Pinpoint the cell where the given text exists, returning its [x, y] midpoint coordinate. 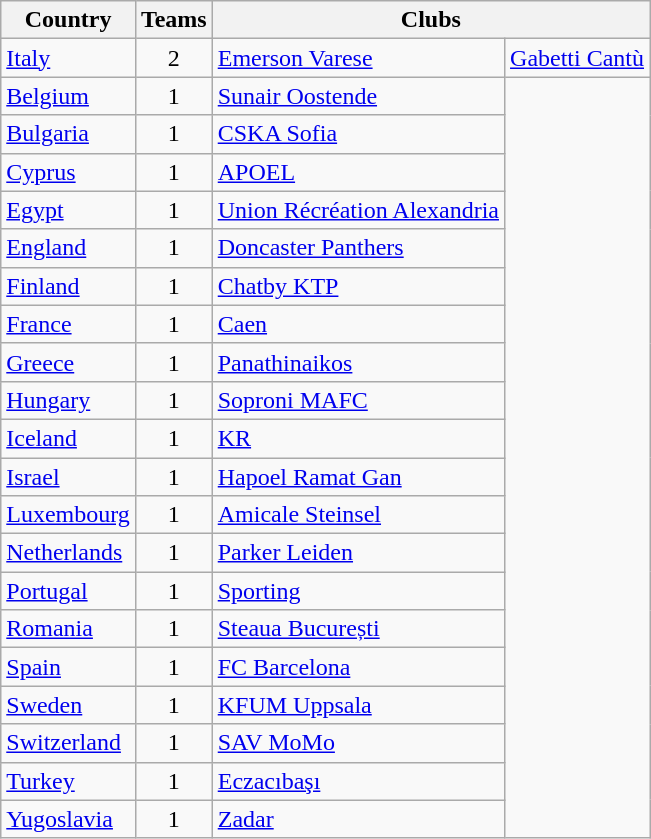
England [68, 248]
Doncaster Panthers [358, 248]
Iceland [68, 438]
FC Barcelona [358, 667]
Belgium [68, 96]
Egypt [68, 210]
Cyprus [68, 172]
France [68, 324]
Clubs [430, 20]
Amicale Steinsel [358, 515]
Soproni MAFC [358, 400]
Sweden [68, 705]
Caen [358, 324]
KR [358, 438]
Sunair Oostende [358, 96]
Chatby KTP [358, 286]
Spain [68, 667]
CSKA Sofia [358, 134]
APOEL [358, 172]
SAV MoMo [358, 743]
Teams [174, 20]
Israel [68, 477]
Gabetti Cantù [578, 58]
Bulgaria [68, 134]
Emerson Varese [358, 58]
Union Récréation Alexandria [358, 210]
Turkey [68, 781]
Parker Leiden [358, 553]
Portugal [68, 591]
Eczacıbaşı [358, 781]
Yugoslavia [68, 819]
Zadar [358, 819]
Italy [68, 58]
Sporting [358, 591]
Panathinaikos [358, 362]
Country [68, 20]
Hapoel Ramat Gan [358, 477]
KFUM Uppsala [358, 705]
2 [174, 58]
Switzerland [68, 743]
Greece [68, 362]
Netherlands [68, 553]
Finland [68, 286]
Hungary [68, 400]
Romania [68, 629]
Luxembourg [68, 515]
Steaua București [358, 629]
